Determine the (X, Y) coordinate at the center of the cell enclosing the given text.  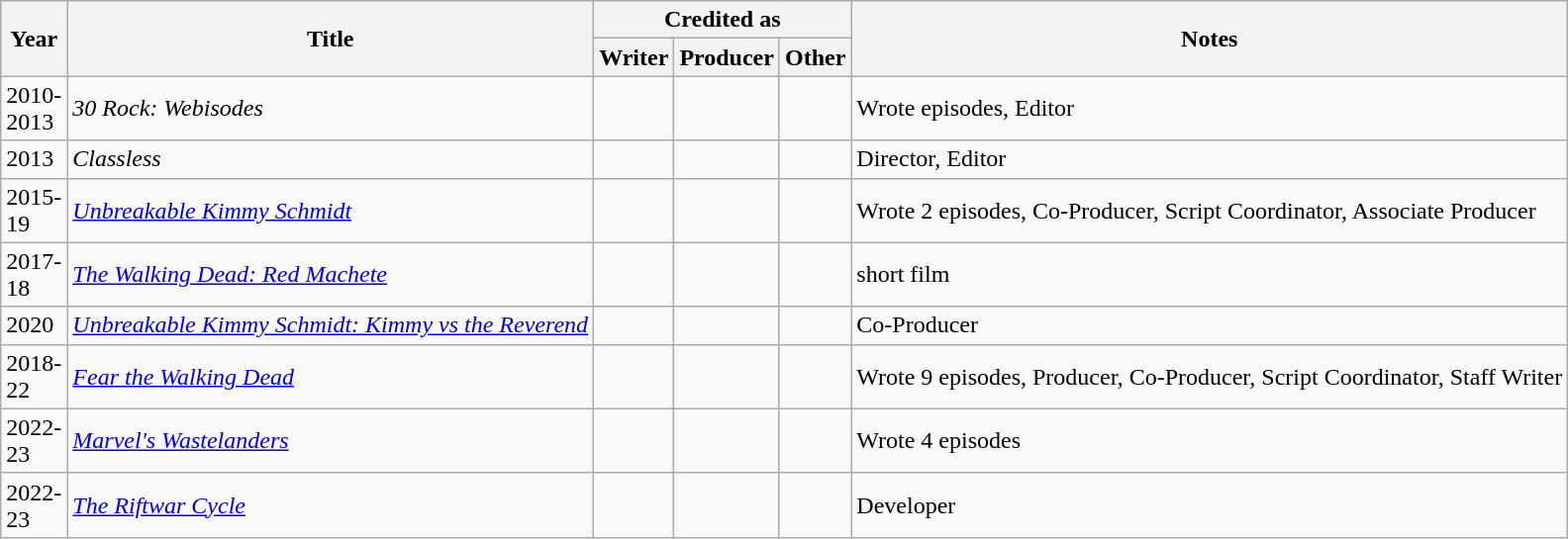
Co-Producer (1210, 325)
2015-19 (34, 210)
Unbreakable Kimmy Schmidt (331, 210)
Fear the Walking Dead (331, 376)
30 Rock: Webisodes (331, 109)
The Riftwar Cycle (331, 504)
Writer (634, 57)
Wrote episodes, Editor (1210, 109)
Wrote 2 episodes, Co-Producer, Script Coordinator, Associate Producer (1210, 210)
2017-18 (34, 275)
2018-22 (34, 376)
Title (331, 39)
Other (815, 57)
Unbreakable Kimmy Schmidt: Kimmy vs the Reverend (331, 325)
Notes (1210, 39)
Classless (331, 159)
2020 (34, 325)
Year (34, 39)
2013 (34, 159)
Wrote 9 episodes, Producer, Co-Producer, Script Coordinator, Staff Writer (1210, 376)
Wrote 4 episodes (1210, 441)
Producer (727, 57)
The Walking Dead: Red Machete (331, 275)
2010-2013 (34, 109)
Developer (1210, 504)
short film (1210, 275)
Marvel's Wastelanders (331, 441)
Director, Editor (1210, 159)
Credited as (723, 20)
